Search for the cell housing the specified text and yield its [x, y] center coordinate. 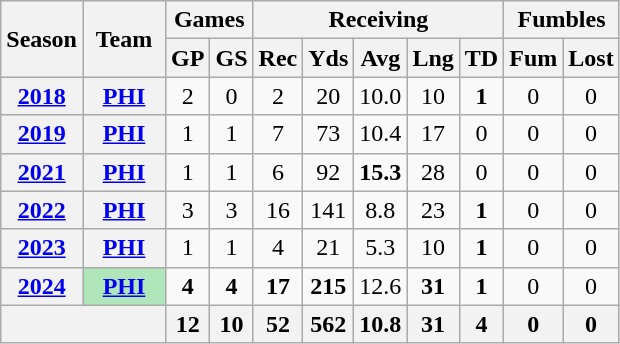
92 [328, 172]
2023 [42, 248]
Fum [534, 58]
28 [433, 172]
GP [188, 58]
6 [278, 172]
Fumbles [562, 20]
10.0 [380, 96]
21 [328, 248]
Team [124, 39]
23 [433, 210]
10.8 [380, 324]
12 [188, 324]
Lost [591, 58]
Rec [278, 58]
GS [232, 58]
2024 [42, 286]
10.4 [380, 134]
TD [481, 58]
Season [42, 39]
2019 [42, 134]
Lng [433, 58]
12.6 [380, 286]
Games [210, 20]
20 [328, 96]
8.8 [380, 210]
2021 [42, 172]
15.3 [380, 172]
Receiving [378, 20]
Avg [380, 58]
16 [278, 210]
7 [278, 134]
141 [328, 210]
Yds [328, 58]
215 [328, 286]
562 [328, 324]
2018 [42, 96]
2022 [42, 210]
5.3 [380, 248]
52 [278, 324]
73 [328, 134]
